Pinpoint the cell where the given text exists, returning its [x, y] midpoint coordinate. 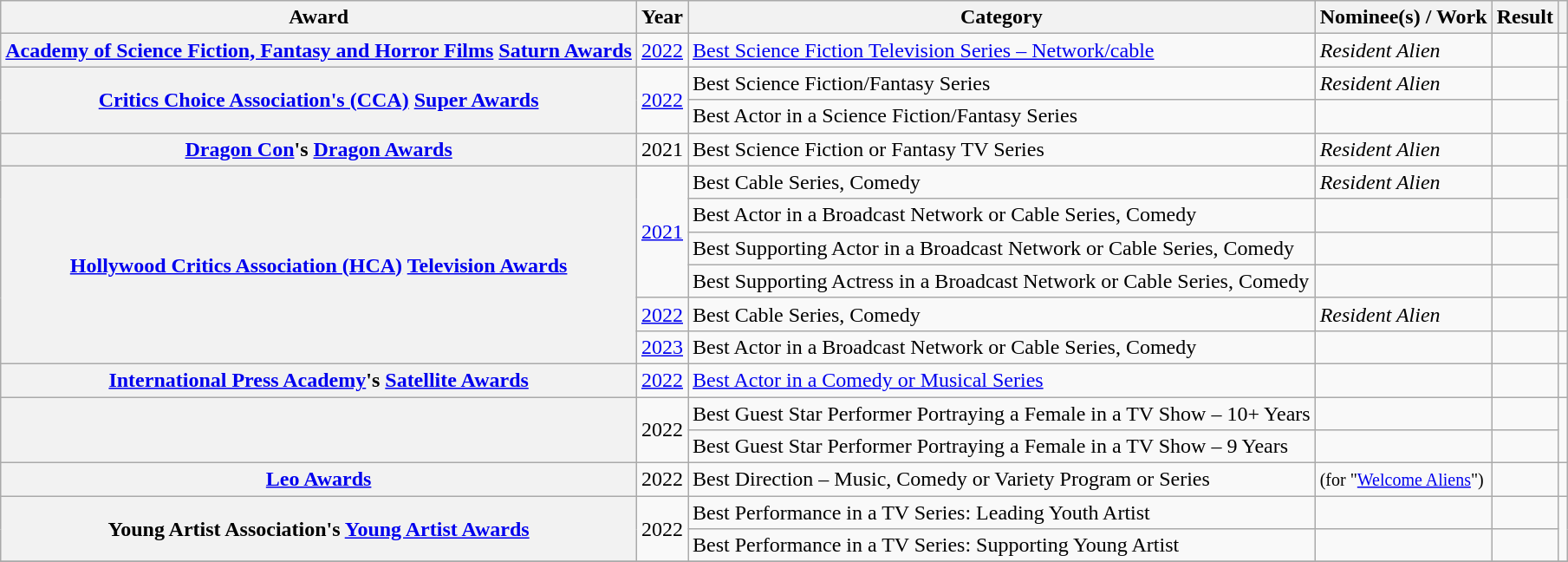
Best Science Fiction or Fantasy TV Series [1002, 149]
Best Actor in a Comedy or Musical Series [1002, 380]
Best Performance in a TV Series: Supporting Young Artist [1002, 546]
Best Science Fiction/Fantasy Series [1002, 83]
International Press Academy's Satellite Awards [319, 380]
(for "Welcome Aliens") [1403, 480]
2023 [662, 347]
Best Guest Star Performer Portraying a Female in a TV Show – 10+ Years [1002, 414]
Hollywood Critics Association (HCA) Television Awards [319, 265]
Young Artist Association's Young Artist Awards [319, 529]
Category [1002, 17]
Dragon Con's Dragon Awards [319, 149]
Best Actor in a Science Fiction/Fantasy Series [1002, 116]
Result [1525, 17]
Award [319, 17]
Year [662, 17]
Best Guest Star Performer Portraying a Female in a TV Show – 9 Years [1002, 447]
Critics Choice Association's (CCA) Super Awards [319, 100]
Best Supporting Actress in a Broadcast Network or Cable Series, Comedy [1002, 281]
Academy of Science Fiction, Fantasy and Horror Films Saturn Awards [319, 50]
Leo Awards [319, 480]
Best Performance in a TV Series: Leading Youth Artist [1002, 513]
Best Supporting Actor in a Broadcast Network or Cable Series, Comedy [1002, 248]
Best Direction – Music, Comedy or Variety Program or Series [1002, 480]
Best Science Fiction Television Series – Network/cable [1002, 50]
Nominee(s) / Work [1403, 17]
